Capture the cell that displays the provided text and extract its [x, y] central coordinate. 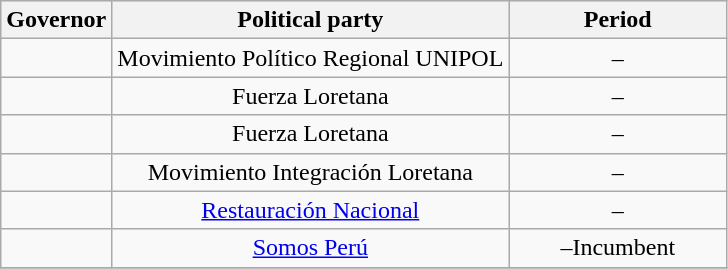
Restauración Nacional [310, 210]
–Incumbent [618, 248]
Movimiento Político Regional UNIPOL [310, 58]
Political party [310, 20]
Governor [56, 20]
Somos Perú [310, 248]
Period [618, 20]
Movimiento Integración Loretana [310, 172]
